Identify which cell holds the provided text, then report its (x, y) central coordinate. 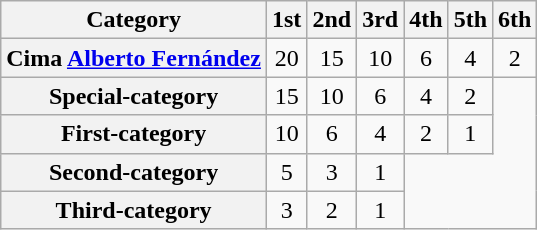
Category (134, 20)
2nd (332, 20)
Special-category (134, 96)
Third-category (134, 210)
4th (426, 20)
First-category (134, 134)
5 (286, 172)
3rd (380, 20)
20 (286, 58)
5th (470, 20)
1st (286, 20)
6th (515, 20)
Second-category (134, 172)
Cima Alberto Fernández (134, 58)
